Pinpoint the cell where the given text exists, returning its (X, Y) midpoint coordinate. 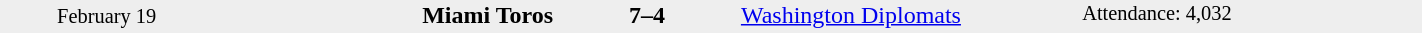
Attendance: 4,032 (1252, 16)
Washington Diplomats (910, 15)
February 19 (106, 16)
7–4 (648, 15)
Miami Toros (384, 15)
